Extract the [x, y] coordinate from the center of the cell holding the provided text.  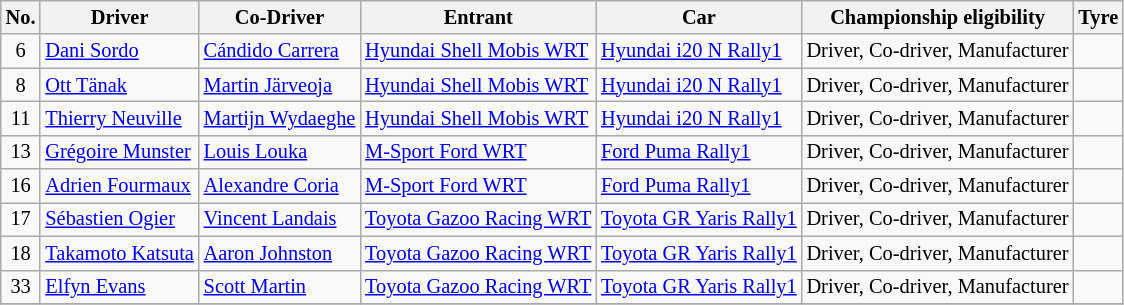
Martin Järveoja [280, 85]
Elfyn Evans [119, 287]
Sébastien Ogier [119, 219]
Ott Tänak [119, 85]
Adrien Fourmaux [119, 186]
Vincent Landais [280, 219]
No. [21, 17]
Driver [119, 17]
Martijn Wydaeghe [280, 118]
18 [21, 253]
11 [21, 118]
Tyre [1098, 17]
Entrant [478, 17]
17 [21, 219]
Co-Driver [280, 17]
Cándido Carrera [280, 51]
Championship eligibility [938, 17]
Thierry Neuville [119, 118]
Aaron Johnston [280, 253]
Car [698, 17]
33 [21, 287]
13 [21, 152]
Grégoire Munster [119, 152]
Alexandre Coria [280, 186]
Takamoto Katsuta [119, 253]
Scott Martin [280, 287]
6 [21, 51]
16 [21, 186]
Dani Sordo [119, 51]
Louis Louka [280, 152]
8 [21, 85]
